Return [x, y] of the center of cell containing provided text 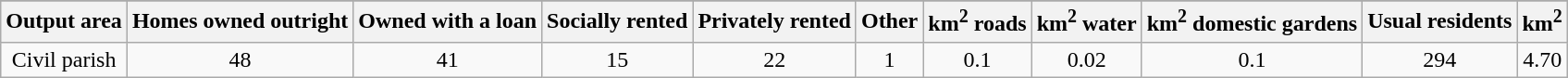
294 [1439, 59]
22 [775, 59]
Socially rented [618, 22]
0.02 [1086, 59]
Other [889, 22]
km2 domestic gardens [1252, 22]
Usual residents [1439, 22]
Homes owned outright [240, 22]
4.70 [1542, 59]
Owned with a loan [448, 22]
Civil parish [65, 59]
15 [618, 59]
km2 roads [977, 22]
41 [448, 59]
Output area [65, 22]
km2 [1542, 22]
1 [889, 59]
48 [240, 59]
Privately rented [775, 22]
km2 water [1086, 22]
